Find where the given text appears and provide that cell's center as [x, y] coordinate. 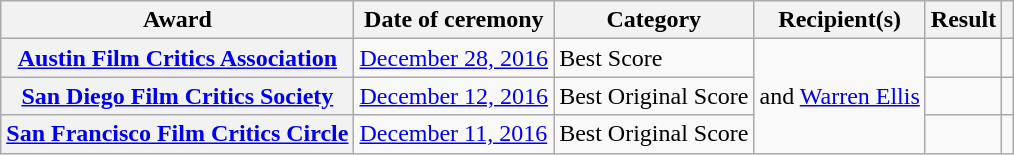
Category [654, 20]
Best Score [654, 58]
San Francisco Film Critics Circle [178, 134]
Result [963, 20]
December 12, 2016 [454, 96]
December 28, 2016 [454, 58]
and Warren Ellis [840, 96]
San Diego Film Critics Society [178, 96]
December 11, 2016 [454, 134]
Austin Film Critics Association [178, 58]
Date of ceremony [454, 20]
Award [178, 20]
Recipient(s) [840, 20]
